Determine the (X, Y) coordinate at the center of the cell enclosing the given text.  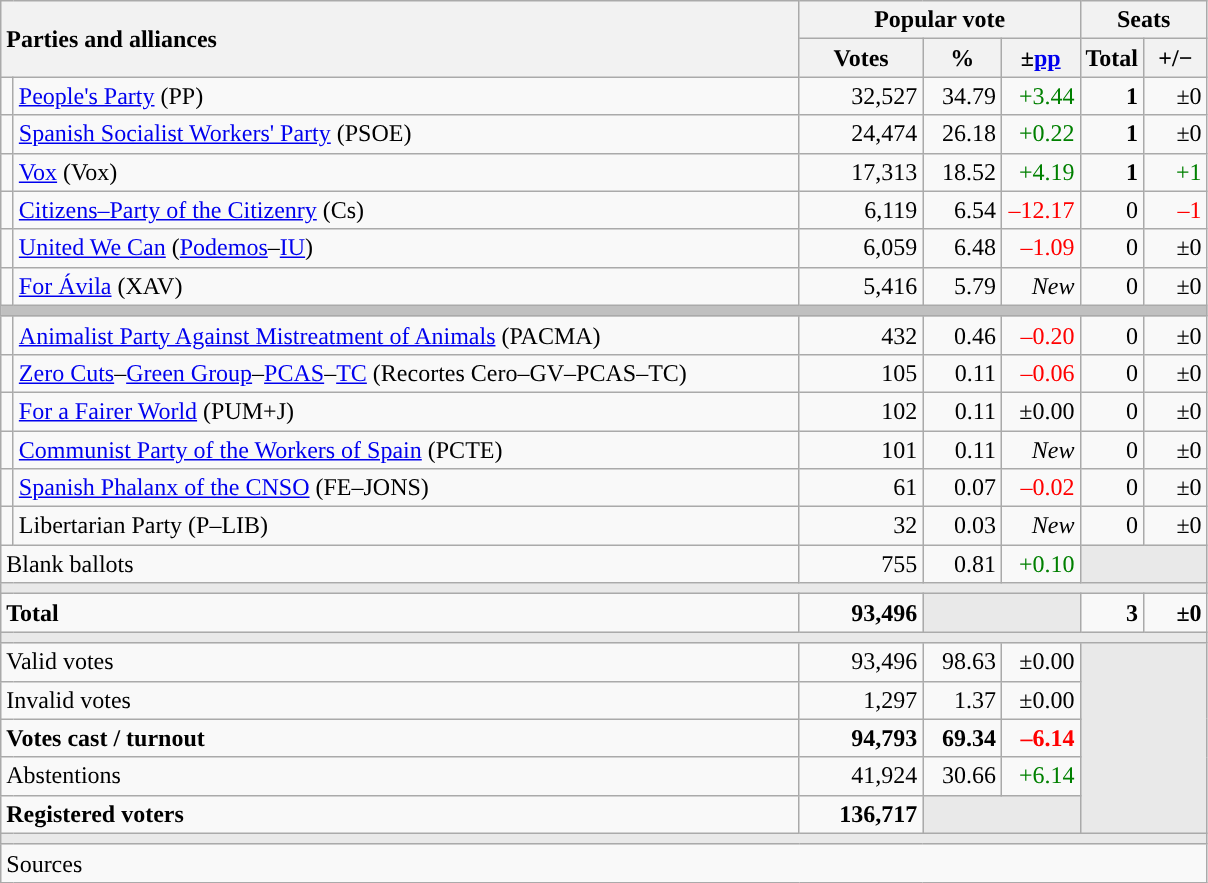
32,527 (861, 96)
–1 (1176, 210)
–0.06 (1040, 373)
0.46 (962, 335)
5,416 (861, 286)
105 (861, 373)
Votes (861, 58)
34.79 (962, 96)
Valid votes (400, 662)
6.48 (962, 248)
For a Fairer World (PUM+J) (406, 411)
6,119 (861, 210)
Seats (1144, 20)
18.52 (962, 172)
1.37 (962, 700)
30.66 (962, 776)
Blank ballots (400, 564)
Animalist Party Against Mistreatment of Animals (PACMA) (406, 335)
0.03 (962, 526)
26.18 (962, 134)
Popular vote (940, 20)
–12.17 (1040, 210)
+/− (1176, 58)
17,313 (861, 172)
Votes cast / turnout (400, 738)
+0.10 (1040, 564)
±pp (1040, 58)
Citizens–Party of the Citizenry (Cs) (406, 210)
Parties and alliances (400, 39)
+1 (1176, 172)
0.07 (962, 488)
United We Can (Podemos–IU) (406, 248)
102 (861, 411)
94,793 (861, 738)
Zero Cuts–Green Group–PCAS–TC (Recortes Cero–GV–PCAS–TC) (406, 373)
Registered voters (400, 814)
Communist Party of the Workers of Spain (PCTE) (406, 449)
Spanish Phalanx of the CNSO (FE–JONS) (406, 488)
+6.14 (1040, 776)
755 (861, 564)
98.63 (962, 662)
% (962, 58)
24,474 (861, 134)
41,924 (861, 776)
3 (1112, 613)
136,717 (861, 814)
5.79 (962, 286)
69.34 (962, 738)
+0.22 (1040, 134)
Libertarian Party (P–LIB) (406, 526)
Abstentions (400, 776)
Sources (604, 863)
Spanish Socialist Workers' Party (PSOE) (406, 134)
–0.20 (1040, 335)
101 (861, 449)
0.81 (962, 564)
432 (861, 335)
Invalid votes (400, 700)
For Ávila (XAV) (406, 286)
6,059 (861, 248)
–1.09 (1040, 248)
32 (861, 526)
61 (861, 488)
–6.14 (1040, 738)
Vox (Vox) (406, 172)
+4.19 (1040, 172)
1,297 (861, 700)
6.54 (962, 210)
+3.44 (1040, 96)
People's Party (PP) (406, 96)
–0.02 (1040, 488)
